Return the [X, Y] coordinate for the center point of the cell that contains the specified text.  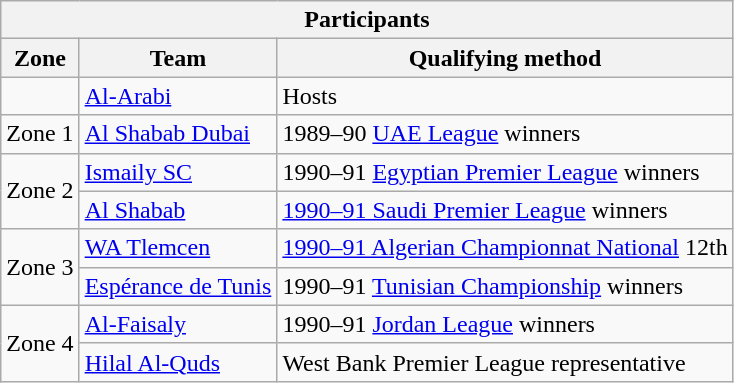
Al Shabab Dubai [178, 134]
Al-Faisaly [178, 324]
Zone 4 [40, 343]
Participants [367, 20]
Hosts [505, 96]
Al-Arabi [178, 96]
West Bank Premier League representative [505, 362]
Zone [40, 58]
1990–91 Jordan League winners [505, 324]
WA Tlemcen [178, 248]
Espérance de Tunis [178, 286]
Al Shabab [178, 210]
Zone 2 [40, 191]
1990–91 Tunisian Championship winners [505, 286]
Zone 3 [40, 267]
1989–90 UAE League winners [505, 134]
1990–91 Algerian Championnat National 12th [505, 248]
1990–91 Saudi Premier League winners [505, 210]
Zone 1 [40, 134]
1990–91 Egyptian Premier League winners [505, 172]
Hilal Al-Quds [178, 362]
Team [178, 58]
Qualifying method [505, 58]
Ismaily SC [178, 172]
